Capture the cell that displays the provided text and extract its (x, y) central coordinate. 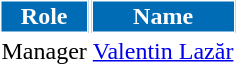
Role (44, 16)
Name (163, 16)
